Capture the cell that displays the provided text and extract its (X, Y) central coordinate. 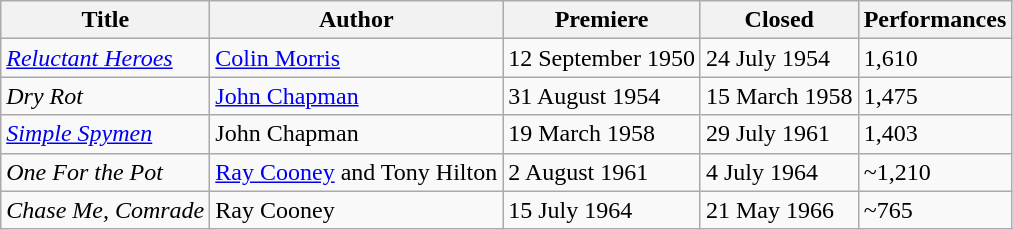
~1,210 (935, 172)
1,610 (935, 58)
1,475 (935, 96)
Chase Me, Comrade (106, 210)
19 March 1958 (602, 134)
2 August 1961 (602, 172)
Ray Cooney and Tony Hilton (356, 172)
1,403 (935, 134)
12 September 1950 (602, 58)
Dry Rot (106, 96)
Reluctant Heroes (106, 58)
Premiere (602, 20)
Author (356, 20)
31 August 1954 (602, 96)
Performances (935, 20)
~765 (935, 210)
4 July 1964 (779, 172)
21 May 1966 (779, 210)
29 July 1961 (779, 134)
Ray Cooney (356, 210)
15 July 1964 (602, 210)
24 July 1954 (779, 58)
Closed (779, 20)
15 March 1958 (779, 96)
One For the Pot (106, 172)
Simple Spymen (106, 134)
Colin Morris (356, 58)
Title (106, 20)
